Return the [X, Y] coordinate for the center point of the cell that contains the specified text.  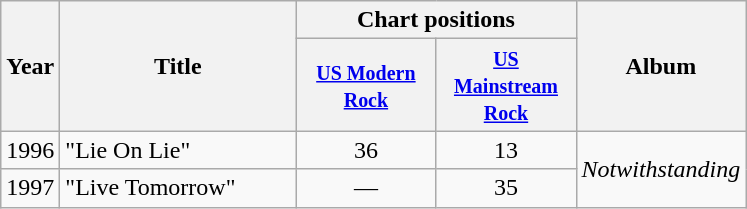
US Modern Rock [366, 85]
13 [506, 150]
Year [30, 66]
"Live Tomorrow" [178, 188]
Album [661, 66]
Notwithstanding [661, 169]
Chart positions [436, 20]
1997 [30, 188]
US Mainstream Rock [506, 85]
1996 [30, 150]
35 [506, 188]
"Lie On Lie" [178, 150]
— [366, 188]
36 [366, 150]
Title [178, 66]
